Scan for the cell matching the given text and deliver its [X, Y] coordinate at center. 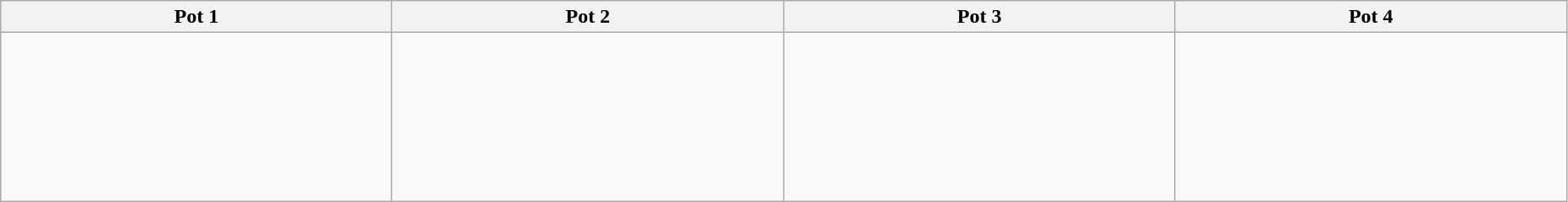
Pot 4 [1371, 17]
Pot 3 [979, 17]
Pot 2 [588, 17]
Pot 1 [197, 17]
